From the cell containing the given text, extract its center point as [X, Y] coordinate. 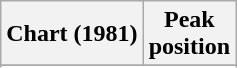
Chart (1981) [72, 34]
Peakposition [189, 34]
